Locate the cell with the specified text and output its (x, y) center coordinate. 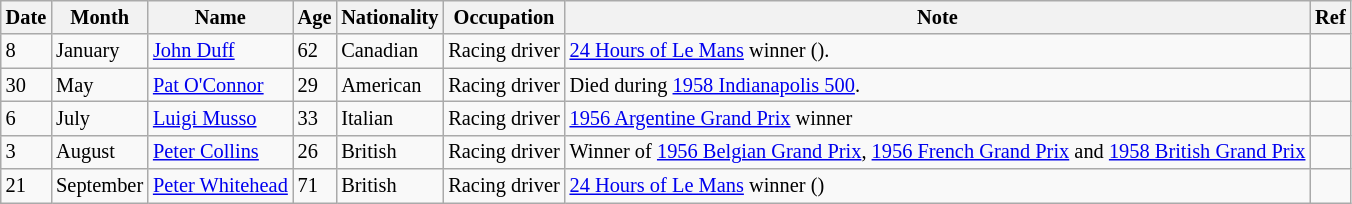
3 (26, 152)
John Duff (220, 51)
1956 Argentine Grand Prix winner (938, 118)
Peter Collins (220, 152)
71 (315, 186)
Name (220, 17)
Canadian (390, 51)
62 (315, 51)
Luigi Musso (220, 118)
Winner of 1956 Belgian Grand Prix, 1956 French Grand Prix and 1958 British Grand Prix (938, 152)
21 (26, 186)
24 Hours of Le Mans winner (). (938, 51)
30 (26, 85)
Month (100, 17)
July (100, 118)
Occupation (504, 17)
August (100, 152)
January (100, 51)
Peter Whitehead (220, 186)
Date (26, 17)
Age (315, 17)
Note (938, 17)
September (100, 186)
Died during 1958 Indianapolis 500. (938, 85)
American (390, 85)
6 (26, 118)
8 (26, 51)
24 Hours of Le Mans winner () (938, 186)
Pat O'Connor (220, 85)
May (100, 85)
Italian (390, 118)
26 (315, 152)
33 (315, 118)
Nationality (390, 17)
Ref (1330, 17)
29 (315, 85)
